Pinpoint the cell where the given text exists, returning its [x, y] midpoint coordinate. 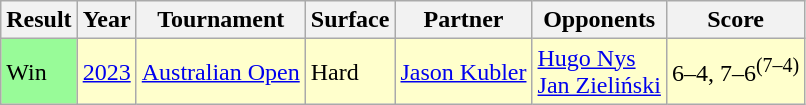
2023 [106, 72]
Partner [464, 20]
Tournament [220, 20]
Result [39, 20]
Jason Kubler [464, 72]
Australian Open [220, 72]
Hard [350, 72]
Surface [350, 20]
Opponents [599, 20]
Hugo Nys Jan Zieliński [599, 72]
Score [735, 20]
Year [106, 20]
Win [39, 72]
6–4, 7–6(7–4) [735, 72]
